From the cell containing the given text, extract its center point as (X, Y) coordinate. 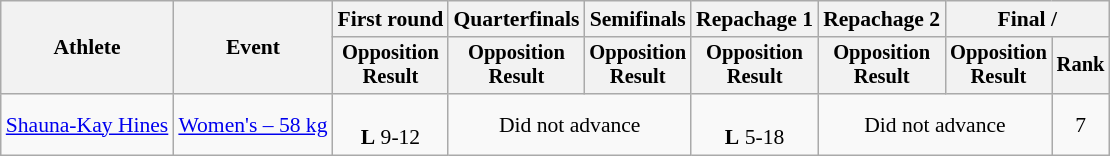
First round (391, 19)
Rank (1081, 66)
L 9-12 (391, 124)
Repachage 1 (754, 19)
Women's – 58 kg (252, 124)
Athlete (88, 48)
L 5-18 (754, 124)
7 (1081, 124)
Semifinals (638, 19)
Event (252, 48)
Quarterfinals (516, 19)
Repachage 2 (882, 19)
Final / (1027, 19)
Shauna-Kay Hines (88, 124)
